Return the (x, y) coordinate for the center point of the cell that contains the specified text.  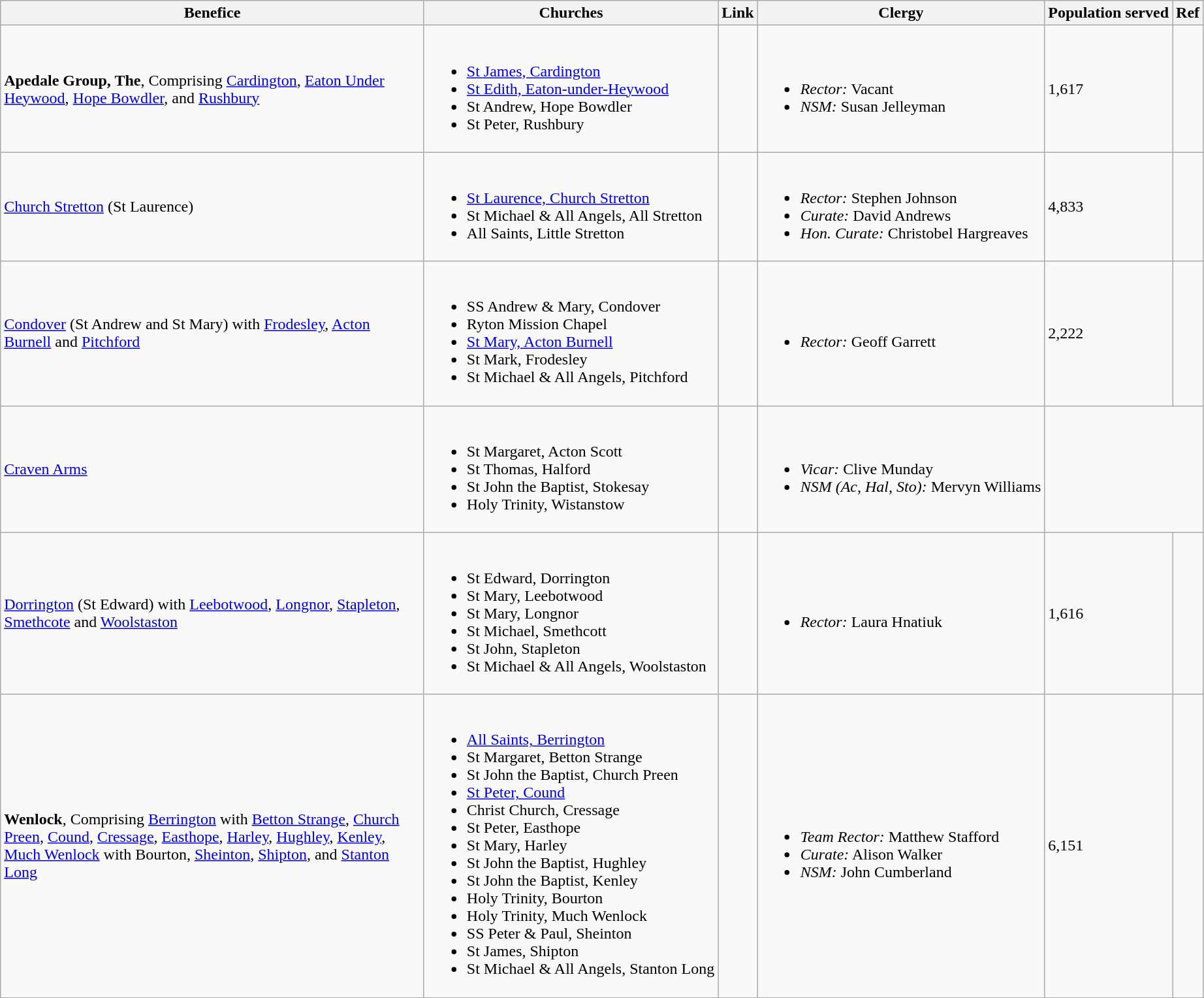
Church Stretton (St Laurence) (213, 206)
Ref (1188, 13)
St Edward, DorringtonSt Mary, LeebotwoodSt Mary, LongnorSt Michael, SmethcottSt John, StapletonSt Michael & All Angels, Woolstaston (571, 613)
Link (738, 13)
Churches (571, 13)
2,222 (1109, 333)
Rector: Stephen JohnsonCurate: David AndrewsHon. Curate: Christobel Hargreaves (901, 206)
St James, CardingtonSt Edith, Eaton-under-HeywoodSt Andrew, Hope BowdlerSt Peter, Rushbury (571, 89)
1,617 (1109, 89)
6,151 (1109, 846)
Rector: VacantNSM: Susan Jelleyman (901, 89)
Condover (St Andrew and St Mary) with Frodesley, Acton Burnell and Pitchford (213, 333)
SS Andrew & Mary, CondoverRyton Mission ChapelSt Mary, Acton BurnellSt Mark, FrodesleySt Michael & All Angels, Pitchford (571, 333)
St Margaret, Acton ScottSt Thomas, HalfordSt John the Baptist, StokesayHoly Trinity, Wistanstow (571, 469)
Clergy (901, 13)
Rector: Laura Hnatiuk (901, 613)
Craven Arms (213, 469)
Dorrington (St Edward) with Leebotwood, Longnor, Stapleton, Smethcote and Woolstaston (213, 613)
St Laurence, Church StrettonSt Michael & All Angels, All StrettonAll Saints, Little Stretton (571, 206)
Team Rector: Matthew StaffordCurate: Alison WalkerNSM: John Cumberland (901, 846)
1,616 (1109, 613)
4,833 (1109, 206)
Benefice (213, 13)
Apedale Group, The, Comprising Cardington, Eaton Under Heywood, Hope Bowdler, and Rushbury (213, 89)
Vicar: Clive MundayNSM (Ac, Hal, Sto): Mervyn Williams (901, 469)
Rector: Geoff Garrett (901, 333)
Population served (1109, 13)
